Pinpoint the cell where the given text exists, returning its [X, Y] midpoint coordinate. 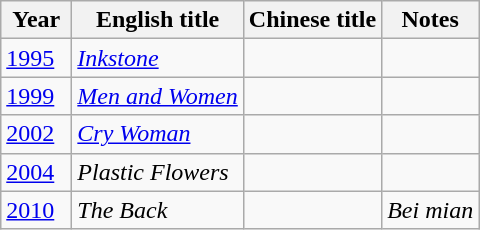
1999 [36, 96]
1995 [36, 58]
English title [158, 20]
Chinese title [312, 20]
Year [36, 20]
Men and Women [158, 96]
Plastic Flowers [158, 172]
Bei mian [430, 210]
Notes [430, 20]
Cry Woman [158, 134]
2002 [36, 134]
2010 [36, 210]
The Back [158, 210]
2004 [36, 172]
Inkstone [158, 58]
